Extract the [X, Y] coordinate from the center of the cell holding the provided text.  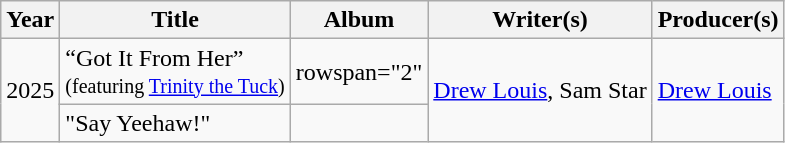
Album [359, 20]
Title [175, 20]
Drew Louis [718, 90]
rowspan="2" [359, 72]
“Got It From Her” (featuring Trinity the Tuck) [175, 72]
Producer(s) [718, 20]
Writer(s) [540, 20]
Drew Louis, Sam Star [540, 90]
Year [30, 20]
"Say Yeehaw!" [175, 123]
2025 [30, 90]
